Find where the given text appears and provide that cell's center as (X, Y) coordinate. 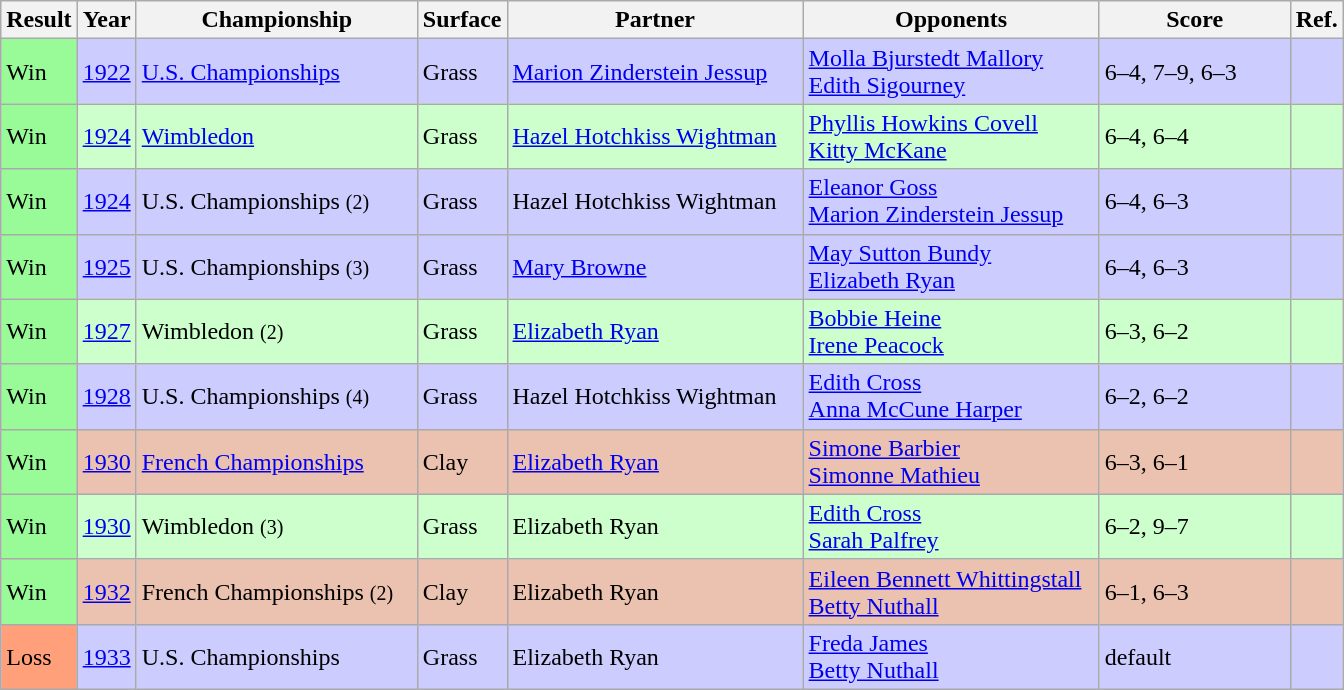
Eleanor Goss Marion Zinderstein Jessup (951, 202)
default (1194, 656)
Edith Cross Sarah Palfrey (951, 526)
Wimbledon (276, 136)
1928 (106, 396)
Wimbledon (2) (276, 332)
Ref. (1316, 20)
Marion Zinderstein Jessup (655, 72)
Year (106, 20)
6–2, 9–7 (1194, 526)
6–2, 6–2 (1194, 396)
U.S. Championships (2) (276, 202)
Mary Browne (655, 266)
Partner (655, 20)
Phyllis Howkins Covell Kitty McKane (951, 136)
1925 (106, 266)
Molla Bjurstedt Mallory Edith Sigourney (951, 72)
Surface (462, 20)
Result (39, 20)
1927 (106, 332)
Edith Cross Anna McCune Harper (951, 396)
1922 (106, 72)
6–4, 7–9, 6–3 (1194, 72)
Freda James Betty Nuthall (951, 656)
U.S. Championships (4) (276, 396)
Loss (39, 656)
6–3, 6–2 (1194, 332)
Eileen Bennett Whittingstall Betty Nuthall (951, 592)
French Championships (276, 462)
Score (1194, 20)
1933 (106, 656)
1932 (106, 592)
Opponents (951, 20)
Bobbie Heine Irene Peacock (951, 332)
French Championships (2) (276, 592)
Championship (276, 20)
6–3, 6–1 (1194, 462)
U.S. Championships (3) (276, 266)
6–1, 6–3 (1194, 592)
Simone Barbier Simonne Mathieu (951, 462)
Wimbledon (3) (276, 526)
May Sutton Bundy Elizabeth Ryan (951, 266)
6–4, 6–4 (1194, 136)
